Pinpoint the cell where the given text exists, returning its [X, Y] midpoint coordinate. 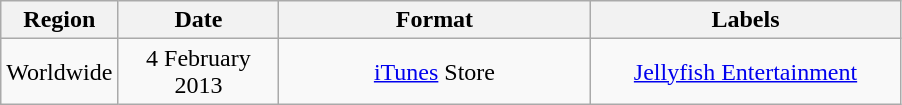
Date [198, 20]
Format [434, 20]
iTunes Store [434, 72]
Worldwide [60, 72]
Jellyfish Entertainment [746, 72]
Region [60, 20]
Labels [746, 20]
4 February 2013 [198, 72]
